Locate the cell with the specified text and output its (X, Y) center coordinate. 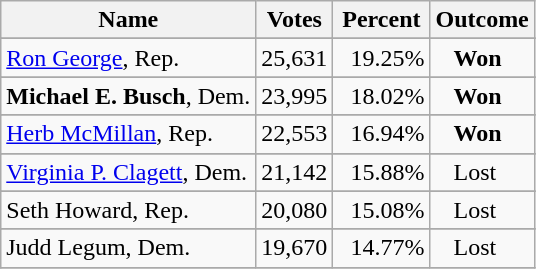
Outcome (482, 20)
Virginia P. Clagett, Dem. (128, 172)
14.77% (382, 248)
Seth Howard, Rep. (128, 210)
18.02% (382, 96)
15.08% (382, 210)
Judd Legum, Dem. (128, 248)
19,670 (294, 248)
Ron George, Rep. (128, 58)
21,142 (294, 172)
22,553 (294, 134)
15.88% (382, 172)
25,631 (294, 58)
Herb McMillan, Rep. (128, 134)
20,080 (294, 210)
19.25% (382, 58)
Percent (382, 20)
Name (128, 20)
23,995 (294, 96)
16.94% (382, 134)
Michael E. Busch, Dem. (128, 96)
Votes (294, 20)
